Extract the (x, y) coordinate from the center of the cell holding the provided text.  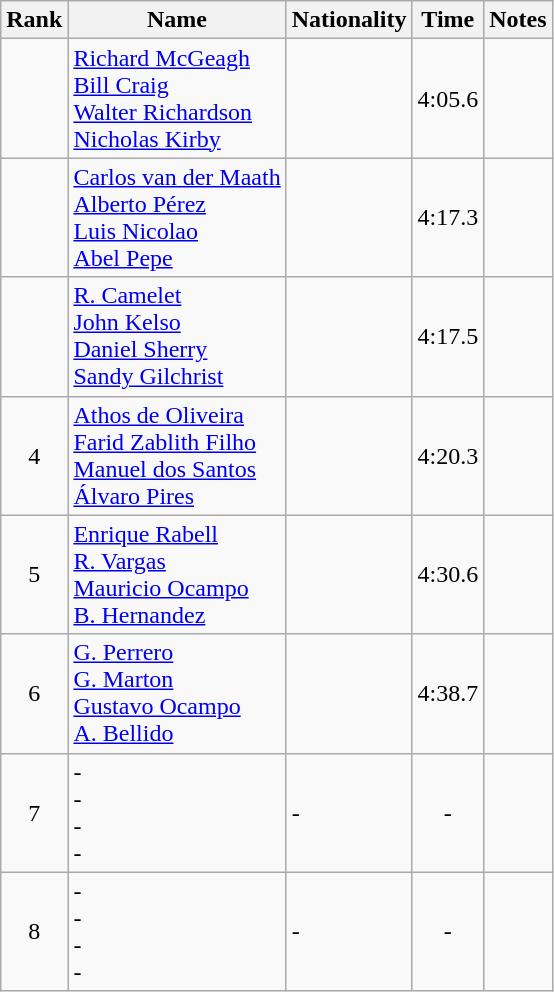
Nationality (349, 20)
4:20.3 (448, 456)
Richard McGeagh Bill Craig Walter Richardson Nicholas Kirby (177, 98)
4:05.6 (448, 98)
Notes (518, 20)
Name (177, 20)
4:17.3 (448, 218)
R. Camelet John Kelso Daniel Sherry Sandy Gilchrist (177, 336)
4 (34, 456)
Time (448, 20)
8 (34, 932)
G. Perrero G. Marton Gustavo Ocampo A. Bellido (177, 694)
7 (34, 812)
Rank (34, 20)
6 (34, 694)
5 (34, 574)
Carlos van der Maath Alberto Pérez Luis Nicolao Abel Pepe (177, 218)
4:30.6 (448, 574)
Athos de Oliveira Farid Zablith Filho Manuel dos Santos Álvaro Pires (177, 456)
4:17.5 (448, 336)
4:38.7 (448, 694)
Enrique Rabell R. Vargas Mauricio Ocampo B. Hernandez (177, 574)
